Locate the cell with the specified text and output its (x, y) center coordinate. 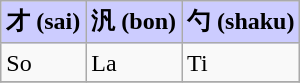
Ti (241, 62)
So (44, 62)
才 (sai) (44, 22)
勺 (shaku) (241, 22)
汎 (bon) (134, 22)
La (134, 62)
